Locate the cell with the specified text and output its (X, Y) center coordinate. 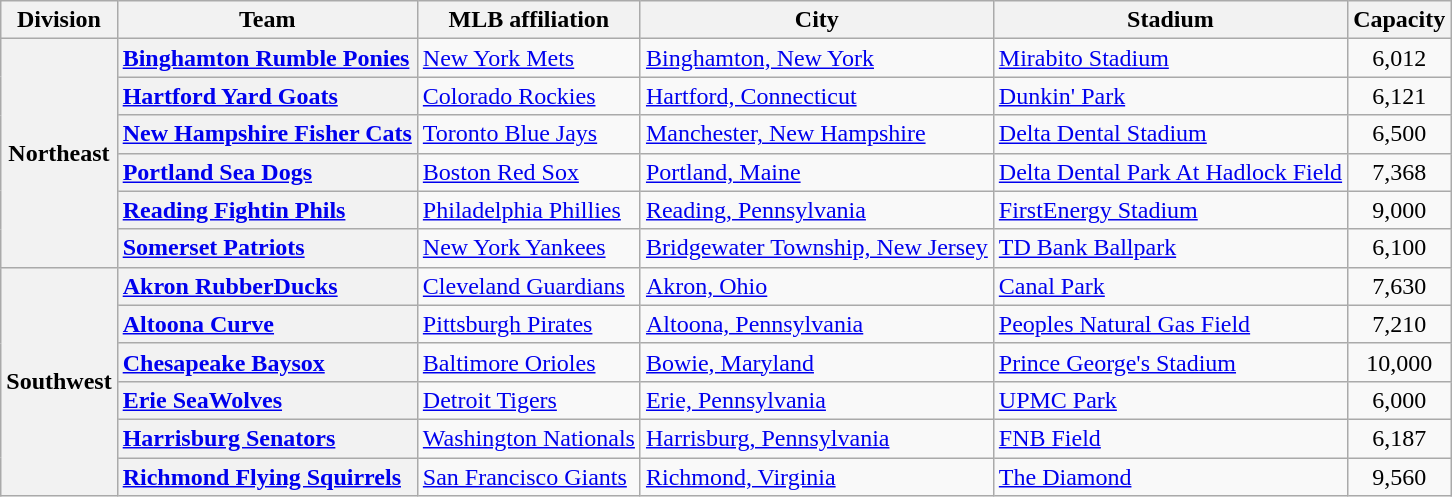
Baltimore Orioles (528, 362)
9,000 (1400, 210)
6,121 (1400, 96)
TD Bank Ballpark (1170, 248)
Binghamton Rumble Ponies (267, 58)
Northeast (59, 153)
Portland, Maine (816, 172)
Hartford, Connecticut (816, 96)
6,012 (1400, 58)
FNB Field (1170, 438)
Toronto Blue Jays (528, 134)
San Francisco Giants (528, 477)
Altoona Curve (267, 324)
Colorado Rockies (528, 96)
Mirabito Stadium (1170, 58)
6,000 (1400, 400)
7,210 (1400, 324)
Peoples Natural Gas Field (1170, 324)
MLB affiliation (528, 20)
Reading Fightin Phils (267, 210)
6,187 (1400, 438)
Delta Dental Park At Hadlock Field (1170, 172)
Binghamton, New York (816, 58)
Prince George's Stadium (1170, 362)
Chesapeake Baysox (267, 362)
FirstEnergy Stadium (1170, 210)
Somerset Patriots (267, 248)
Akron RubberDucks (267, 286)
Akron, Ohio (816, 286)
6,500 (1400, 134)
6,100 (1400, 248)
Detroit Tigers (528, 400)
Bowie, Maryland (816, 362)
The Diamond (1170, 477)
Division (59, 20)
Erie SeaWolves (267, 400)
Richmond, Virginia (816, 477)
Capacity (1400, 20)
Boston Red Sox (528, 172)
7,368 (1400, 172)
Richmond Flying Squirrels (267, 477)
Portland Sea Dogs (267, 172)
UPMC Park (1170, 400)
Team (267, 20)
Harrisburg, Pennsylvania (816, 438)
Altoona, Pennsylvania (816, 324)
Southwest (59, 381)
New York Mets (528, 58)
Washington Nationals (528, 438)
9,560 (1400, 477)
Dunkin' Park (1170, 96)
Canal Park (1170, 286)
Philadelphia Phillies (528, 210)
7,630 (1400, 286)
Harrisburg Senators (267, 438)
New York Yankees (528, 248)
Stadium (1170, 20)
City (816, 20)
Erie, Pennsylvania (816, 400)
Reading, Pennsylvania (816, 210)
Pittsburgh Pirates (528, 324)
Manchester, New Hampshire (816, 134)
Delta Dental Stadium (1170, 134)
Bridgewater Township, New Jersey (816, 248)
10,000 (1400, 362)
Cleveland Guardians (528, 286)
Hartford Yard Goats (267, 96)
New Hampshire Fisher Cats (267, 134)
